Return the (X, Y) coordinate for the center point of the cell that contains the specified text.  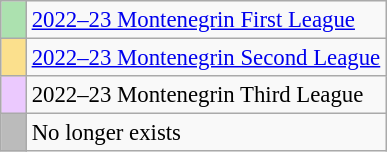
No longer exists (206, 133)
2022–23 Montenegrin First League (206, 20)
2022–23 Montenegrin Second League (206, 58)
2022–23 Montenegrin Third League (206, 95)
